Provide the [x, y] coordinate of the cell's center where the given text is located.  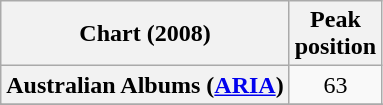
63 [335, 85]
Chart (2008) [145, 34]
Australian Albums (ARIA) [145, 85]
Peakposition [335, 34]
